Locate the cell with the specified text and output its [x, y] center coordinate. 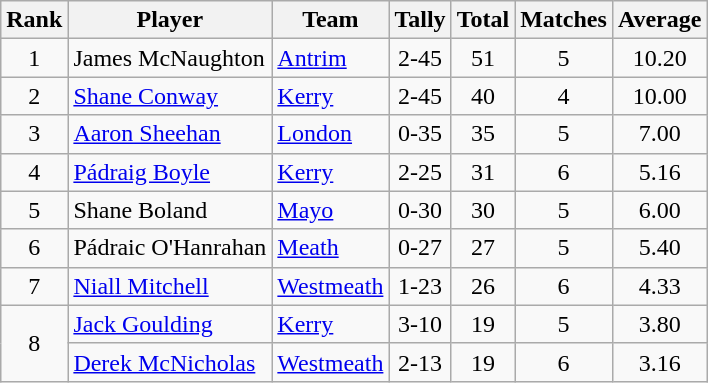
7.00 [660, 134]
Average [660, 20]
6.00 [660, 210]
2-25 [420, 172]
51 [483, 58]
Niall Mitchell [170, 286]
30 [483, 210]
7 [34, 286]
Pádraig Boyle [170, 172]
1-23 [420, 286]
Pádraic O'Hanrahan [170, 248]
5.16 [660, 172]
Tally [420, 20]
0-27 [420, 248]
31 [483, 172]
3.16 [660, 362]
Aaron Sheehan [170, 134]
Jack Goulding [170, 324]
Rank [34, 20]
Meath [330, 248]
Team [330, 20]
2 [34, 96]
8 [34, 343]
Total [483, 20]
10.00 [660, 96]
0-35 [420, 134]
Mayo [330, 210]
35 [483, 134]
0-30 [420, 210]
3-10 [420, 324]
Shane Boland [170, 210]
London [330, 134]
40 [483, 96]
4.33 [660, 286]
Derek McNicholas [170, 362]
3.80 [660, 324]
27 [483, 248]
Shane Conway [170, 96]
10.20 [660, 58]
James McNaughton [170, 58]
5.40 [660, 248]
Antrim [330, 58]
1 [34, 58]
3 [34, 134]
Player [170, 20]
Matches [564, 20]
2-13 [420, 362]
26 [483, 286]
